Return the [X, Y] coordinate for the center point of the cell that contains the specified text.  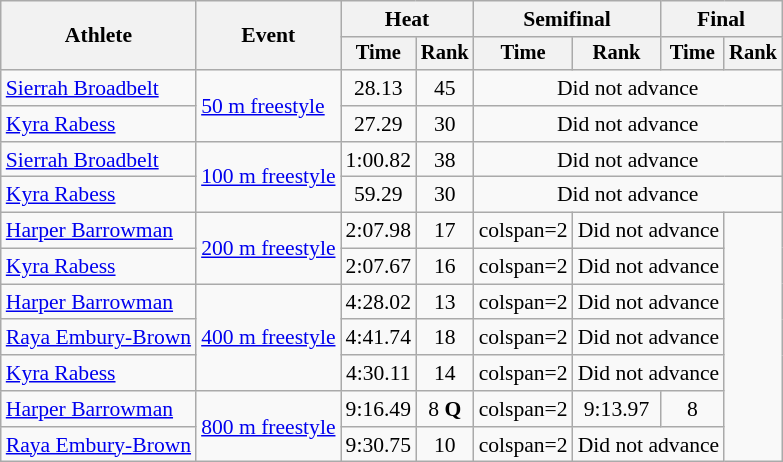
28.13 [378, 88]
400 m freestyle [268, 338]
4:30.11 [378, 373]
38 [445, 160]
17 [445, 231]
9:13.97 [617, 409]
8 [692, 409]
2:07.98 [378, 231]
14 [445, 373]
Final [720, 19]
Athlete [98, 36]
Semifinal [568, 19]
59.29 [378, 195]
Raya Embury-Brown [98, 338]
4:28.02 [378, 302]
1:00.82 [378, 160]
18 [445, 338]
2:07.67 [378, 267]
27.29 [378, 124]
Heat [408, 19]
9:16.49 [378, 409]
45 [445, 88]
100 m freestyle [268, 178]
800 m freestyle [268, 426]
16 [445, 267]
Event [268, 36]
50 m freestyle [268, 106]
4:41.74 [378, 338]
13 [445, 302]
200 m freestyle [268, 248]
8 Q [445, 409]
